Pinpoint the cell where the given text exists, returning its [x, y] midpoint coordinate. 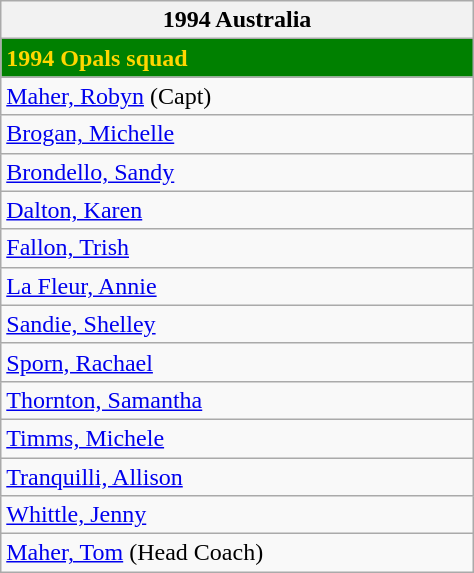
Sporn, Rachael [237, 362]
Brogan, Michelle [237, 134]
Maher, Robyn (Capt) [237, 96]
Maher, Tom (Head Coach) [237, 553]
1994 Australia [237, 20]
Dalton, Karen [237, 210]
Brondello, Sandy [237, 172]
La Fleur, Annie [237, 286]
Timms, Michele [237, 438]
Sandie, Shelley [237, 324]
Fallon, Trish [237, 248]
1994 Opals squad [237, 58]
Thornton, Samantha [237, 400]
Whittle, Jenny [237, 515]
Tranquilli, Allison [237, 477]
